Scan for the cell matching the given text and deliver its (X, Y) coordinate at center. 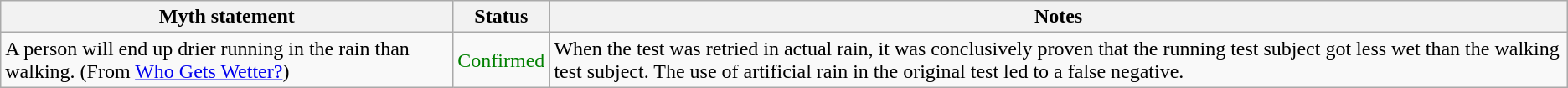
Confirmed (501, 60)
Notes (1059, 17)
A person will end up drier running in the rain than walking. (From Who Gets Wetter?) (227, 60)
Myth statement (227, 17)
Status (501, 17)
